Output the (X, Y) coordinate of the center of the cell containing the given text.  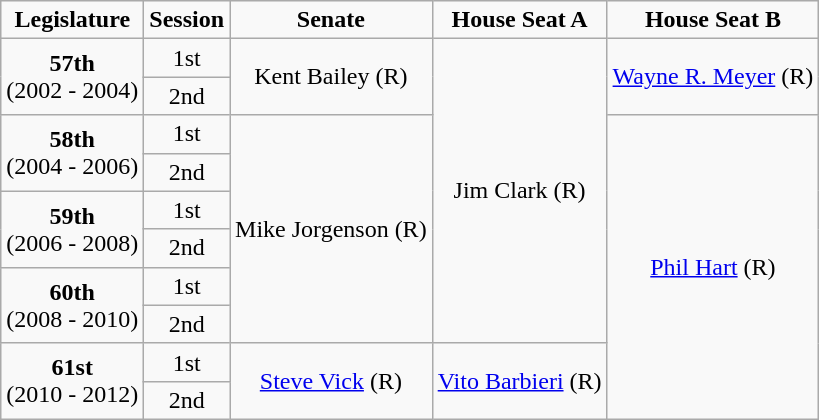
Steve Vick (R) (332, 381)
Kent Bailey (R) (332, 77)
61st (2010 - 2012) (72, 381)
Wayne R. Meyer (R) (713, 77)
Vito Barbieri (R) (520, 381)
Phil Hart (R) (713, 267)
House Seat A (520, 20)
58th (2004 - 2006) (72, 153)
57th (2002 - 2004) (72, 77)
59th (2006 - 2008) (72, 229)
House Seat B (713, 20)
60th (2008 - 2010) (72, 305)
Senate (332, 20)
Session (187, 20)
Jim Clark (R) (520, 191)
Legislature (72, 20)
Mike Jorgenson (R) (332, 229)
